Scan for the cell matching the given text and deliver its (x, y) coordinate at center. 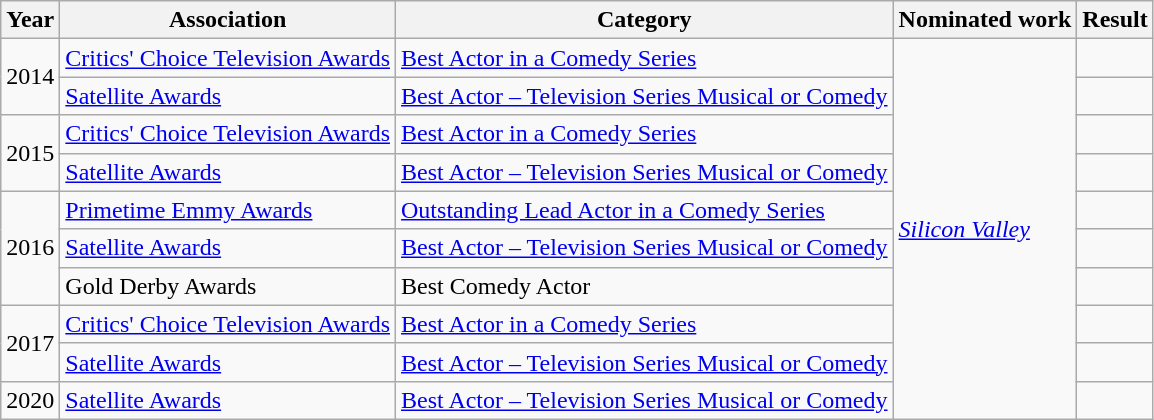
Silicon Valley (985, 230)
Nominated work (985, 20)
2014 (30, 77)
Category (645, 20)
Outstanding Lead Actor in a Comedy Series (645, 210)
Best Comedy Actor (645, 286)
Year (30, 20)
2015 (30, 153)
2017 (30, 343)
Gold Derby Awards (228, 286)
Primetime Emmy Awards (228, 210)
2020 (30, 400)
Result (1115, 20)
Association (228, 20)
2016 (30, 248)
